Pinpoint the cell where the given text exists, returning its [x, y] midpoint coordinate. 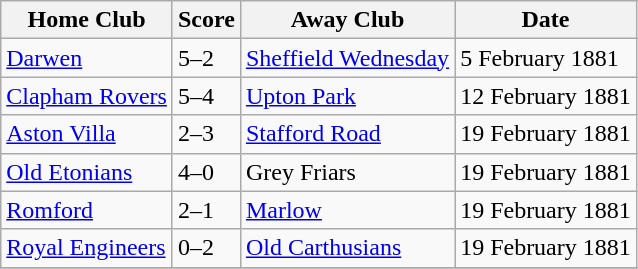
5–2 [206, 58]
Away Club [347, 20]
Sheffield Wednesday [347, 58]
Old Etonians [87, 172]
Grey Friars [347, 172]
Home Club [87, 20]
Darwen [87, 58]
Score [206, 20]
0–2 [206, 248]
5 February 1881 [546, 58]
Marlow [347, 210]
2–1 [206, 210]
2–3 [206, 134]
Aston Villa [87, 134]
Date [546, 20]
Stafford Road [347, 134]
Romford [87, 210]
Old Carthusians [347, 248]
Upton Park [347, 96]
12 February 1881 [546, 96]
5–4 [206, 96]
4–0 [206, 172]
Royal Engineers [87, 248]
Clapham Rovers [87, 96]
